Search for the cell housing the specified text and yield its (X, Y) center coordinate. 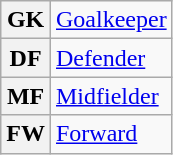
Midfielder (111, 96)
GK (26, 20)
Goalkeeper (111, 20)
FW (26, 134)
Forward (111, 134)
Defender (111, 58)
MF (26, 96)
DF (26, 58)
